For the text-containing cell, return its midpoint in [X, Y] coordinate format. 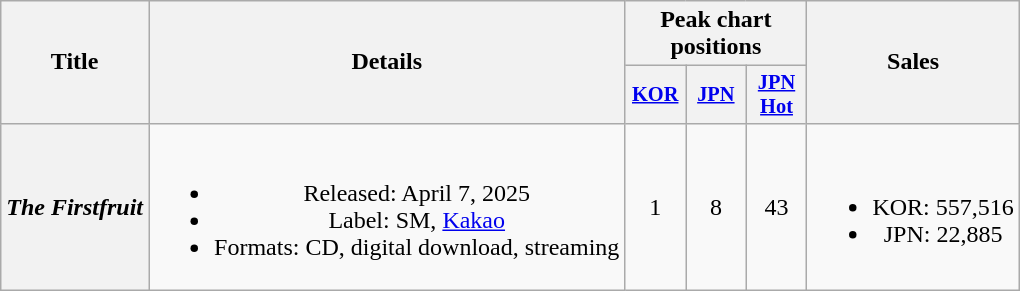
KOR [656, 95]
Released: April 7, 2025Label: SM, KakaoFormats: CD, digital download, streaming [387, 206]
Details [387, 62]
KOR: 557,516JPN: 22,885 [913, 206]
Title [75, 62]
1 [656, 206]
Peak chart positions [716, 34]
8 [716, 206]
JPN [716, 95]
Sales [913, 62]
43 [776, 206]
The Firstfruit [75, 206]
JPNHot [776, 95]
